For the text-containing cell, return its midpoint in (x, y) coordinate format. 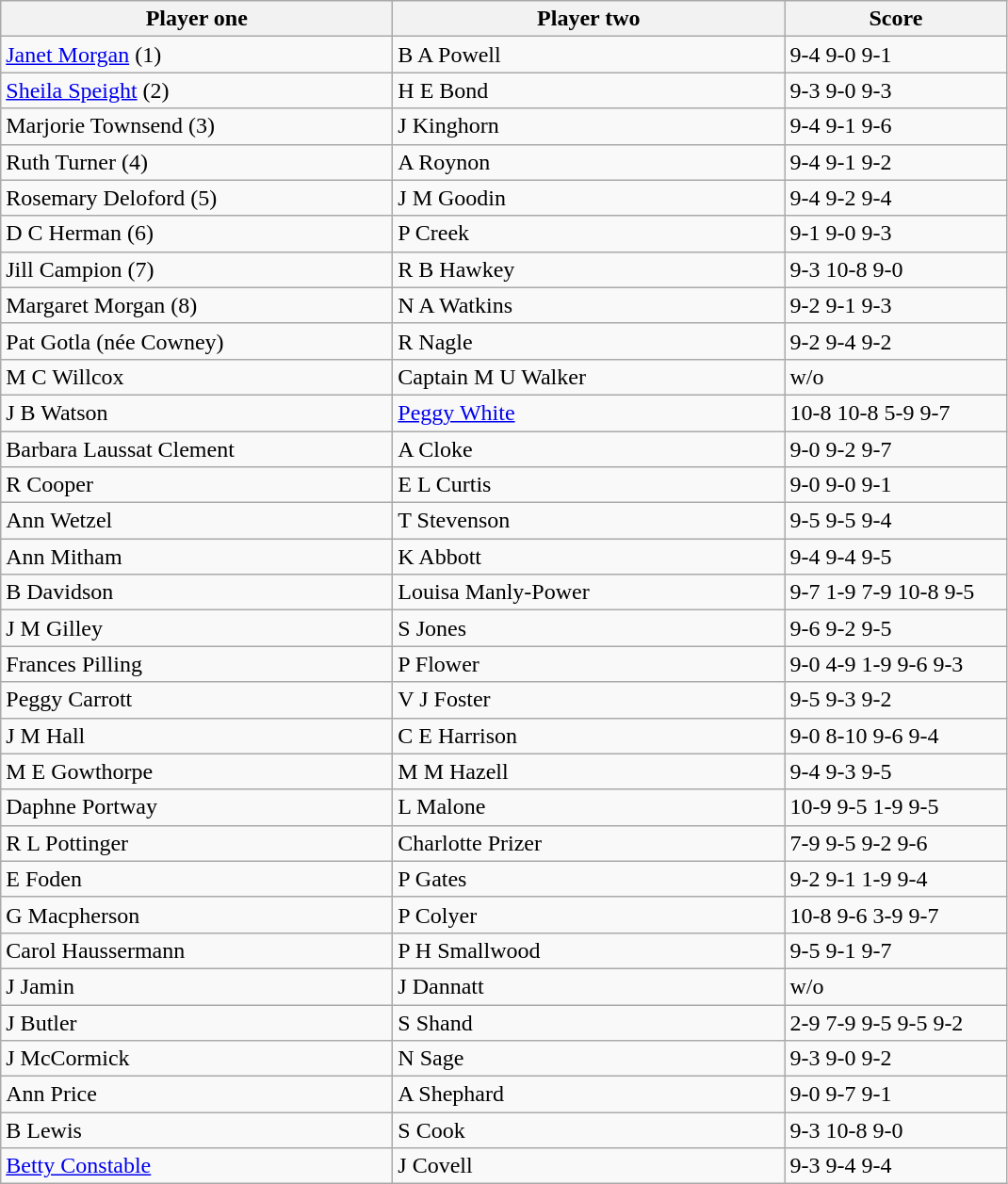
Marjorie Townsend (3) (197, 126)
Peggy Carrott (197, 700)
9-3 9-4 9-4 (896, 1166)
E L Curtis (589, 485)
9-4 9-0 9-1 (896, 55)
A Shephard (589, 1095)
Margaret Morgan (8) (197, 305)
N A Watkins (589, 305)
J M Hall (197, 736)
9-0 4-9 1-9 9-6 9-3 (896, 664)
Ruth Turner (4) (197, 162)
Louisa Manly-Power (589, 592)
V J Foster (589, 700)
9-4 9-1 9-2 (896, 162)
10-8 10-8 5-9 9-7 (896, 413)
9-7 1-9 7-9 10-8 9-5 (896, 592)
9-0 8-10 9-6 9-4 (896, 736)
9-4 9-3 9-5 (896, 771)
B A Powell (589, 55)
M E Gowthorpe (197, 771)
Captain M U Walker (589, 377)
9-0 9-7 9-1 (896, 1095)
Carol Haussermann (197, 950)
P Colyer (589, 915)
J Dannatt (589, 986)
A Roynon (589, 162)
9-0 9-0 9-1 (896, 485)
R L Pottinger (197, 843)
J M Goodin (589, 198)
9-2 9-1 9-3 (896, 305)
B Davidson (197, 592)
J Jamin (197, 986)
A Cloke (589, 449)
P Flower (589, 664)
Jill Campion (7) (197, 269)
9-5 9-3 9-2 (896, 700)
9-5 9-5 9-4 (896, 521)
M C Willcox (197, 377)
N Sage (589, 1059)
Betty Constable (197, 1166)
J M Gilley (197, 628)
9-4 9-4 9-5 (896, 557)
Ann Mitham (197, 557)
9-2 9-4 9-2 (896, 341)
Player two (589, 19)
Player one (197, 19)
P Gates (589, 879)
Daphne Portway (197, 807)
Ann Price (197, 1095)
Ann Wetzel (197, 521)
9-4 9-1 9-6 (896, 126)
D C Herman (6) (197, 234)
S Jones (589, 628)
M M Hazell (589, 771)
10-9 9-5 1-9 9-5 (896, 807)
2-9 7-9 9-5 9-5 9-2 (896, 1022)
Janet Morgan (1) (197, 55)
B Lewis (197, 1130)
G Macpherson (197, 915)
7-9 9-5 9-2 9-6 (896, 843)
9-4 9-2 9-4 (896, 198)
9-2 9-1 1-9 9-4 (896, 879)
R B Hawkey (589, 269)
T Stevenson (589, 521)
P Creek (589, 234)
Sheila Speight (2) (197, 90)
9-0 9-2 9-7 (896, 449)
P H Smallwood (589, 950)
S Cook (589, 1130)
R Nagle (589, 341)
Peggy White (589, 413)
K Abbott (589, 557)
9-1 9-0 9-3 (896, 234)
E Foden (197, 879)
H E Bond (589, 90)
J McCormick (197, 1059)
J Butler (197, 1022)
10-8 9-6 3-9 9-7 (896, 915)
Score (896, 19)
S Shand (589, 1022)
J Covell (589, 1166)
R Cooper (197, 485)
C E Harrison (589, 736)
Charlotte Prizer (589, 843)
Pat Gotla (née Cowney) (197, 341)
Frances Pilling (197, 664)
9-3 9-0 9-2 (896, 1059)
J B Watson (197, 413)
Barbara Laussat Clement (197, 449)
9-5 9-1 9-7 (896, 950)
9-3 9-0 9-3 (896, 90)
J Kinghorn (589, 126)
Rosemary Deloford (5) (197, 198)
9-6 9-2 9-5 (896, 628)
L Malone (589, 807)
